Scan for the cell matching the given text and deliver its [X, Y] coordinate at center. 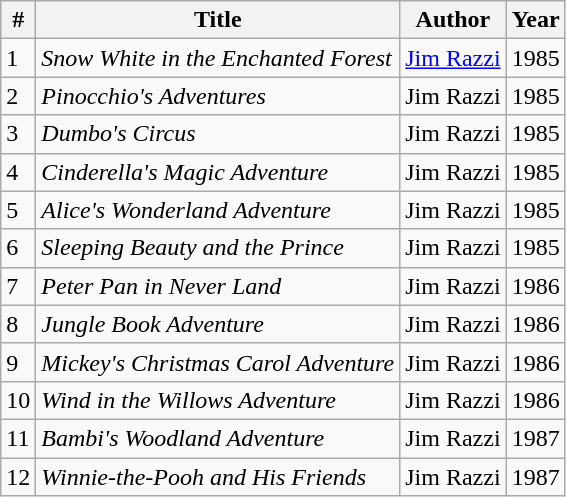
Snow White in the Enchanted Forest [218, 58]
Cinderella's Magic Adventure [218, 172]
10 [18, 400]
9 [18, 362]
Jungle Book Adventure [218, 324]
5 [18, 210]
Author [453, 20]
Mickey's Christmas Carol Adventure [218, 362]
1 [18, 58]
Title [218, 20]
Wind in the Willows Adventure [218, 400]
Pinocchio's Adventures [218, 96]
6 [18, 248]
Winnie-the-Pooh and His Friends [218, 477]
4 [18, 172]
Dumbo's Circus [218, 134]
8 [18, 324]
# [18, 20]
Peter Pan in Never Land [218, 286]
Sleeping Beauty and the Prince [218, 248]
11 [18, 438]
3 [18, 134]
Year [536, 20]
7 [18, 286]
2 [18, 96]
Bambi's Woodland Adventure [218, 438]
Alice's Wonderland Adventure [218, 210]
12 [18, 477]
